Output the [X, Y] coordinate of the center of the cell containing the given text.  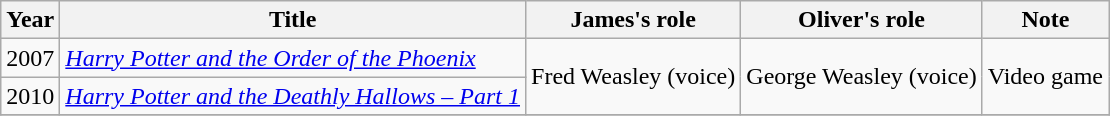
James's role [634, 20]
Title [293, 20]
Harry Potter and the Deathly Hallows – Part 1 [293, 96]
Fred Weasley (voice) [634, 77]
Year [30, 20]
2010 [30, 96]
Harry Potter and the Order of the Phoenix [293, 58]
Oliver's role [862, 20]
2007 [30, 58]
Note [1045, 20]
George Weasley (voice) [862, 77]
Video game [1045, 77]
